Capture the cell that displays the provided text and extract its [x, y] central coordinate. 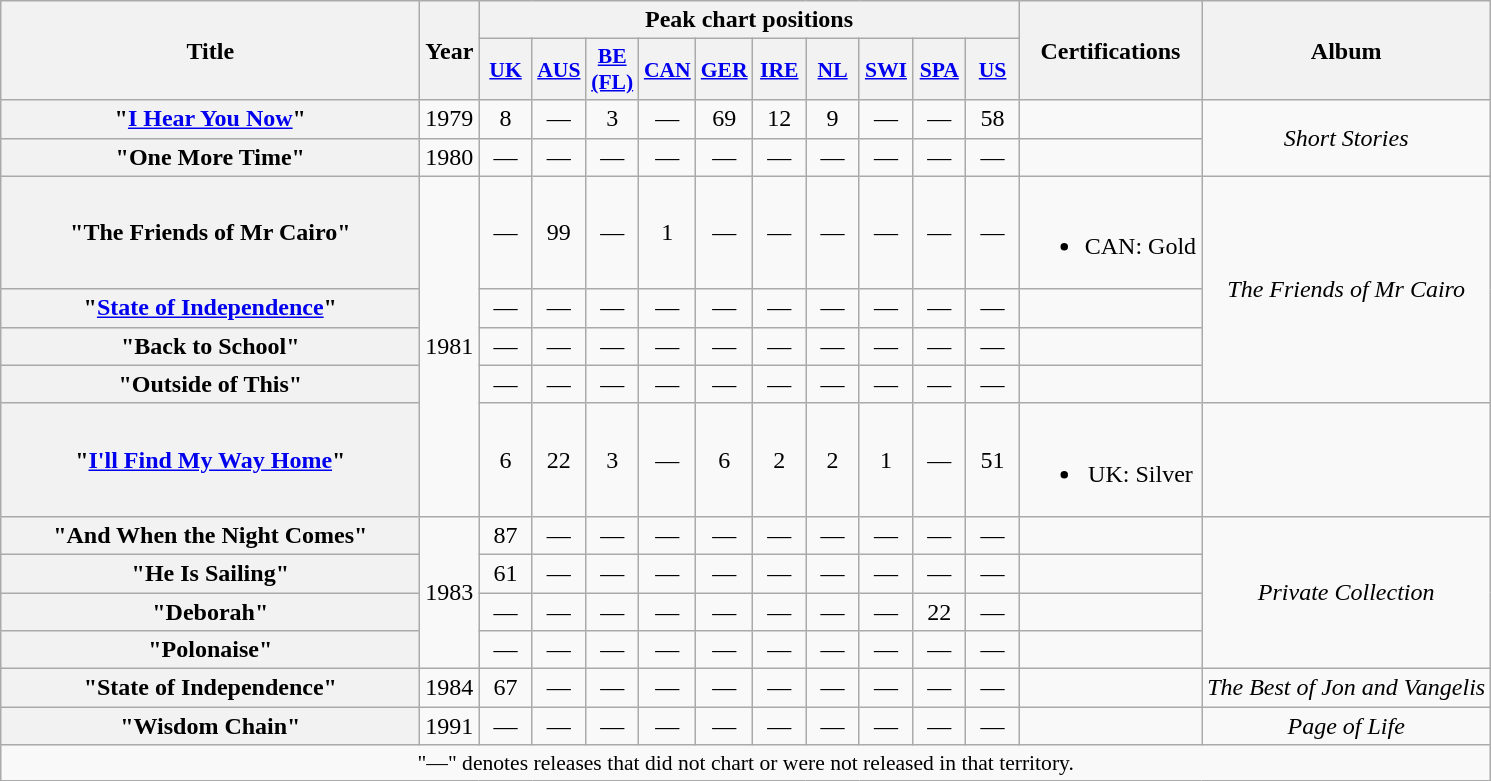
1979 [450, 119]
1991 [450, 726]
Album [1346, 50]
Peak chart positions [749, 20]
"I'll Find My Way Home" [210, 460]
Private Collection [1346, 592]
"Outside of This" [210, 384]
8 [506, 119]
Title [210, 50]
Page of Life [1346, 726]
"Back to School" [210, 346]
GER [724, 70]
1983 [450, 592]
1980 [450, 157]
BE (FL) [612, 70]
"And When the Night Comes" [210, 535]
Short Stories [1346, 138]
69 [724, 119]
"The Friends of Mr Cairo" [210, 232]
99 [558, 232]
US [992, 70]
58 [992, 119]
UK [506, 70]
"He Is Sailing" [210, 573]
"Deborah" [210, 611]
87 [506, 535]
"—" denotes releases that did not chart or were not released in that territory. [746, 763]
SPA [940, 70]
SWI [886, 70]
12 [780, 119]
NL [832, 70]
51 [992, 460]
"Wisdom Chain" [210, 726]
61 [506, 573]
"I Hear You Now" [210, 119]
CAN: Gold [1110, 232]
Certifications [1110, 50]
IRE [780, 70]
1984 [450, 688]
AUS [558, 70]
1981 [450, 346]
The Friends of Mr Cairo [1346, 290]
Year [450, 50]
"One More Time" [210, 157]
CAN [668, 70]
67 [506, 688]
"Polonaise" [210, 650]
UK: Silver [1110, 460]
9 [832, 119]
The Best of Jon and Vangelis [1346, 688]
